Locate the cell with the specified text and output its (x, y) center coordinate. 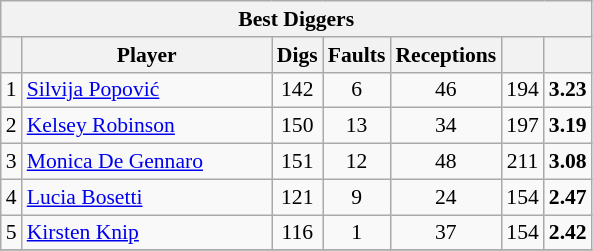
12 (357, 162)
Receptions (446, 55)
6 (357, 90)
211 (522, 162)
4 (12, 197)
150 (298, 126)
151 (298, 162)
194 (522, 90)
Lucia Bosetti (147, 197)
142 (298, 90)
2.42 (568, 233)
Kelsey Robinson (147, 126)
3.08 (568, 162)
Best Diggers (296, 19)
Silvija Popović (147, 90)
Monica De Gennaro (147, 162)
2 (12, 126)
3 (12, 162)
3.19 (568, 126)
48 (446, 162)
3.23 (568, 90)
116 (298, 233)
9 (357, 197)
34 (446, 126)
121 (298, 197)
24 (446, 197)
5 (12, 233)
Digs (298, 55)
13 (357, 126)
Player (147, 55)
Faults (357, 55)
46 (446, 90)
2.47 (568, 197)
37 (446, 233)
197 (522, 126)
Kirsten Knip (147, 233)
